Provide the (X, Y) coordinate of the cell's center where the given text is located.  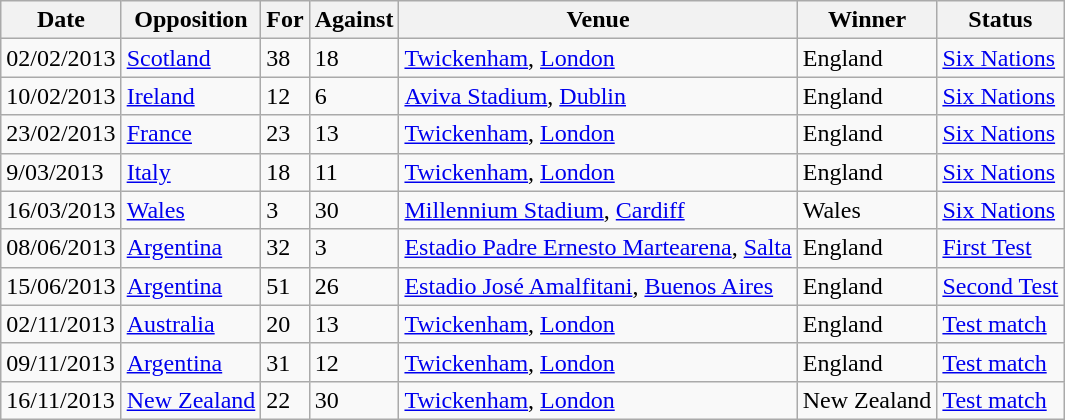
Estadio Padre Ernesto Martearena, Salta (598, 248)
38 (285, 58)
11 (354, 172)
10/02/2013 (61, 96)
16/03/2013 (61, 210)
Venue (598, 20)
Scotland (191, 58)
26 (354, 286)
16/11/2013 (61, 400)
Opposition (191, 20)
Millennium Stadium, Cardiff (598, 210)
02/02/2013 (61, 58)
Estadio José Amalfitani, Buenos Aires (598, 286)
First Test (1000, 248)
23/02/2013 (61, 134)
31 (285, 362)
Aviva Stadium, Dublin (598, 96)
32 (285, 248)
22 (285, 400)
23 (285, 134)
9/03/2013 (61, 172)
Status (1000, 20)
15/06/2013 (61, 286)
Italy (191, 172)
Australia (191, 324)
Date (61, 20)
Ireland (191, 96)
51 (285, 286)
France (191, 134)
6 (354, 96)
20 (285, 324)
Against (354, 20)
02/11/2013 (61, 324)
Winner (867, 20)
08/06/2013 (61, 248)
Second Test (1000, 286)
For (285, 20)
09/11/2013 (61, 362)
